Provide the [X, Y] coordinate of the cell's center where the given text is located.  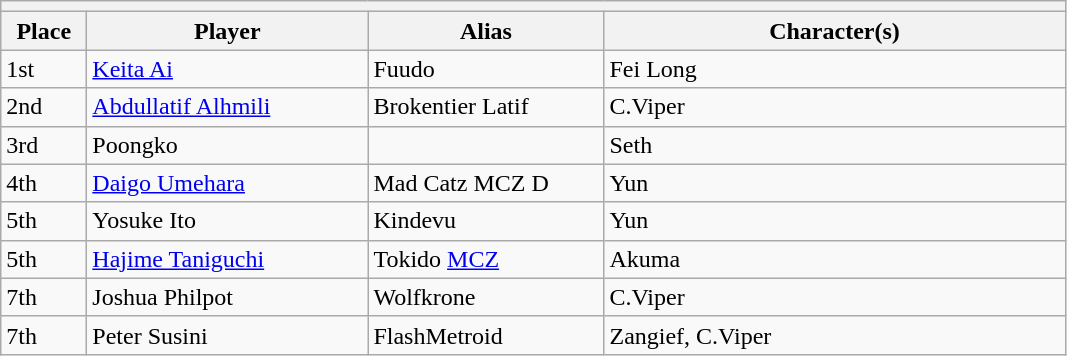
Alias [486, 31]
Peter Susini [228, 335]
Mad Catz MCZ D [486, 183]
Daigo Umehara [228, 183]
Kindevu [486, 221]
Fuudo [486, 69]
4th [44, 183]
1st [44, 69]
Joshua Philpot [228, 297]
Tokido MCZ [486, 259]
Akuma [834, 259]
Fei Long [834, 69]
FlashMetroid [486, 335]
Seth [834, 145]
Keita Ai [228, 69]
Yosuke Ito [228, 221]
3rd [44, 145]
Player [228, 31]
Zangief, C.Viper [834, 335]
Brokentier Latif [486, 107]
Place [44, 31]
Poongko [228, 145]
2nd [44, 107]
Wolfkrone [486, 297]
Character(s) [834, 31]
Abdullatif Alhmili [228, 107]
Hajime Taniguchi [228, 259]
